Pinpoint the cell where the given text exists, returning its [x, y] midpoint coordinate. 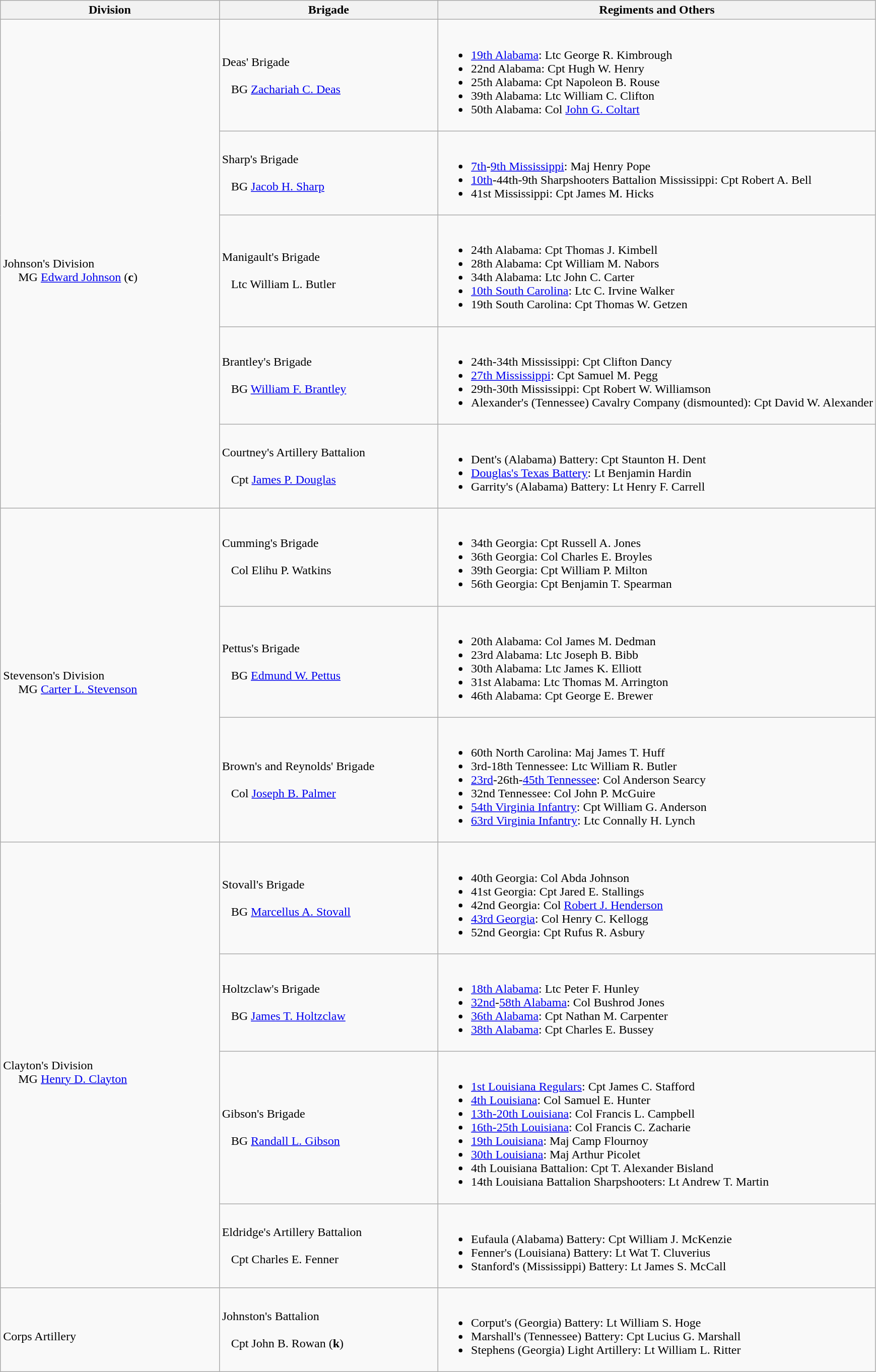
7th-9th Mississippi: Maj Henry Pope10th-44th-9th Sharpshooters Battalion Mississippi: Cpt Robert A. Bell41st Mississippi: Cpt James M. Hicks [657, 173]
Deas' Brigade BG Zachariah C. Deas [328, 76]
Dent's (Alabama) Battery: Cpt Staunton H. DentDouglas's Texas Battery: Lt Benjamin HardinGarrity's (Alabama) Battery: Lt Henry F. Carrell [657, 466]
34th Georgia: Cpt Russell A. Jones36th Georgia: Col Charles E. Broyles39th Georgia: Cpt William P. Milton56th Georgia: Cpt Benjamin T. Spearman [657, 557]
Sharp's Brigade BG Jacob H. Sharp [328, 173]
Eldridge's Artillery Battalion Cpt Charles E. Fenner [328, 1246]
Brown's and Reynolds' Brigade Col Joseph B. Palmer [328, 780]
Pettus's Brigade BG Edmund W. Pettus [328, 662]
Regiments and Others [657, 10]
Brantley's Brigade BG William F. Brantley [328, 375]
Corps Artillery [110, 1330]
Stevenson's Division MG Carter L. Stevenson [110, 675]
Manigault's Brigade Ltc William L. Butler [328, 271]
Cumming's Brigade Col Elihu P. Watkins [328, 557]
Holtzclaw's Brigade BG James T. Holtzclaw [328, 1002]
Clayton's Division MG Henry D. Clayton [110, 1065]
Brigade [328, 10]
18th Alabama: Ltc Peter F. Hunley32nd-58th Alabama: Col Bushrod Jones36th Alabama: Cpt Nathan M. Carpenter38th Alabama: Cpt Charles E. Bussey [657, 1002]
Division [110, 10]
Courtney's Artillery Battalion Cpt James P. Douglas [328, 466]
Johnson's Division MG Edward Johnson (c) [110, 264]
Johnston's Battalion Cpt John B. Rowan (k) [328, 1330]
Stovall's Brigade BG Marcellus A. Stovall [328, 898]
Gibson's Brigade BG Randall L. Gibson [328, 1127]
